Identify which cell holds the provided text, then report its [x, y] central coordinate. 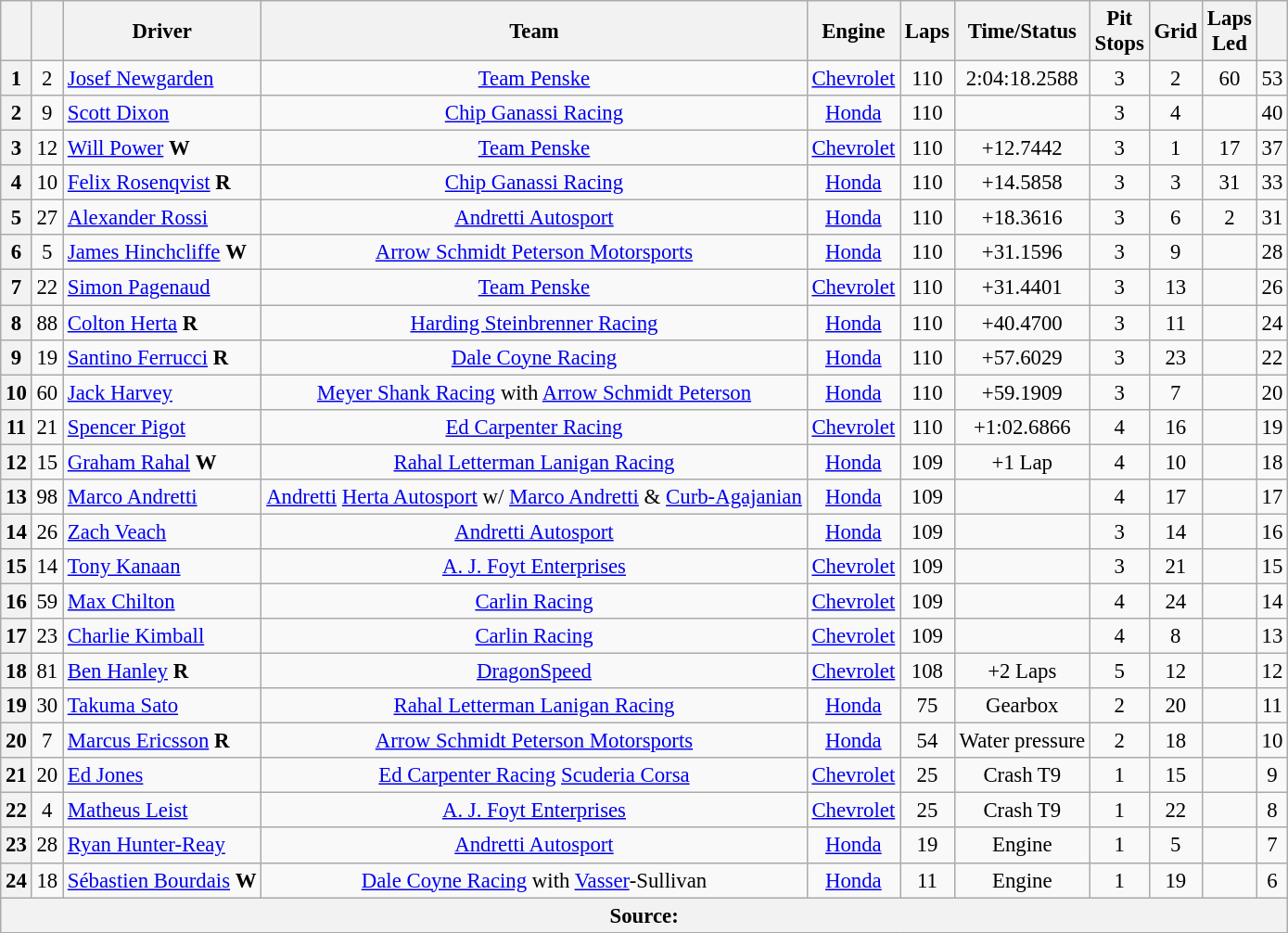
Laps [927, 32]
Will Power W [162, 148]
2:04:18.2588 [1022, 79]
Jack Harvey [162, 392]
+1 Lap [1022, 462]
Marcus Ericsson R [162, 741]
Tony Kanaan [162, 567]
37 [1272, 148]
+2 Laps [1022, 671]
Felix Rosenqvist R [162, 183]
LapsLed [1230, 32]
81 [46, 671]
Takuma Sato [162, 706]
Water pressure [1022, 741]
Source: [644, 915]
Driver [162, 32]
+59.1909 [1022, 392]
+31.4401 [1022, 288]
Scott Dixon [162, 113]
Max Chilton [162, 601]
Colton Herta R [162, 323]
+12.7442 [1022, 148]
+57.6029 [1022, 357]
Ben Hanley R [162, 671]
30 [46, 706]
Spencer Pigot [162, 427]
+18.3616 [1022, 218]
Grid [1176, 32]
Matheus Leist [162, 811]
+1:02.6866 [1022, 427]
88 [46, 323]
Alexander Rossi [162, 218]
27 [46, 218]
Marco Andretti [162, 497]
Team [534, 32]
Ed Carpenter Racing [534, 427]
+31.1596 [1022, 253]
Santino Ferrucci R [162, 357]
59 [46, 601]
Zach Veach [162, 531]
40 [1272, 113]
+14.5858 [1022, 183]
DragonSpeed [534, 671]
Sébastien Bourdais W [162, 880]
54 [927, 741]
Josef Newgarden [162, 79]
Ryan Hunter-Reay [162, 846]
Dale Coyne Racing [534, 357]
33 [1272, 183]
98 [46, 497]
+40.4700 [1022, 323]
Meyer Shank Racing with Arrow Schmidt Peterson [534, 392]
Dale Coyne Racing with Vasser-Sullivan [534, 880]
Harding Steinbrenner Racing [534, 323]
108 [927, 671]
Ed Carpenter Racing Scuderia Corsa [534, 775]
Charlie Kimball [162, 636]
Time/Status [1022, 32]
Simon Pagenaud [162, 288]
PitStops [1119, 32]
James Hinchcliffe W [162, 253]
53 [1272, 79]
Gearbox [1022, 706]
Graham Rahal W [162, 462]
Ed Jones [162, 775]
75 [927, 706]
Andretti Herta Autosport w/ Marco Andretti & Curb-Agajanian [534, 497]
